Identify which cell holds the provided text, then report its (x, y) central coordinate. 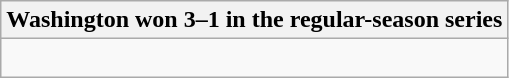
Washington won 3–1 in the regular-season series (254, 20)
